Pinpoint the cell where the given text exists, returning its [x, y] midpoint coordinate. 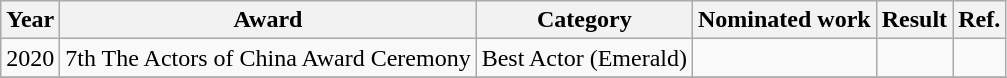
Result [914, 20]
Award [268, 20]
Nominated work [784, 20]
7th The Actors of China Award Ceremony [268, 58]
Category [584, 20]
Best Actor (Emerald) [584, 58]
Year [30, 20]
2020 [30, 58]
Ref. [980, 20]
